Provide the (X, Y) coordinate of the cell's center where the given text is located.  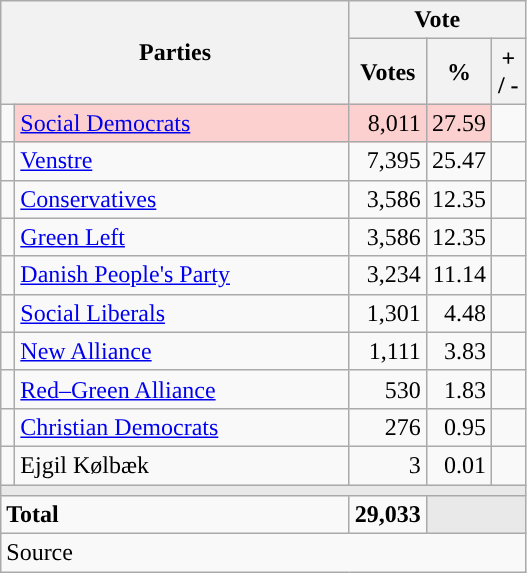
1,111 (388, 351)
Vote (437, 20)
Christian Democrats (182, 427)
4.48 (458, 313)
3,234 (388, 275)
1.83 (458, 389)
7,395 (388, 161)
Parties (176, 52)
530 (388, 389)
0.01 (458, 465)
25.47 (458, 161)
+ / - (508, 72)
% (458, 72)
Social Democrats (182, 123)
1,301 (388, 313)
Conservatives (182, 199)
8,011 (388, 123)
Venstre (182, 161)
Social Liberals (182, 313)
276 (388, 427)
Danish People's Party (182, 275)
Total (176, 515)
3.83 (458, 351)
New Alliance (182, 351)
Red–Green Alliance (182, 389)
Source (263, 553)
Ejgil Kølbæk (182, 465)
0.95 (458, 427)
Votes (388, 72)
27.59 (458, 123)
3 (388, 465)
29,033 (388, 515)
Green Left (182, 237)
11.14 (458, 275)
